Provide the [x, y] coordinate of the cell's center where the given text is located.  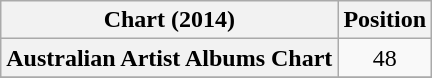
48 [385, 58]
Chart (2014) [170, 20]
Australian Artist Albums Chart [170, 58]
Position [385, 20]
